Provide the (x, y) coordinate of the cell's center where the given text is located.  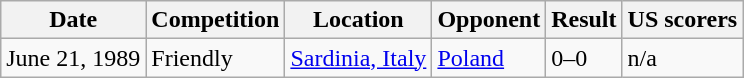
US scorers (682, 20)
n/a (682, 58)
Opponent (489, 20)
Location (358, 20)
Friendly (216, 58)
Result (584, 20)
Date (74, 20)
Poland (489, 58)
0–0 (584, 58)
Sardinia, Italy (358, 58)
June 21, 1989 (74, 58)
Competition (216, 20)
